Detect which cell encompasses the target text, then output its (X, Y) center coordinate. 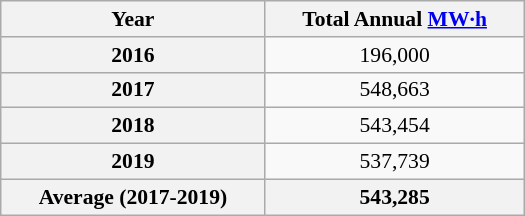
2016 (133, 55)
196,000 (394, 55)
548,663 (394, 90)
2018 (133, 126)
Average (2017-2019) (133, 197)
537,739 (394, 162)
543,285 (394, 197)
Total Annual MW·h (394, 19)
2019 (133, 162)
2017 (133, 90)
Year (133, 19)
543,454 (394, 126)
